Extract the [X, Y] coordinate from the center of the cell holding the provided text.  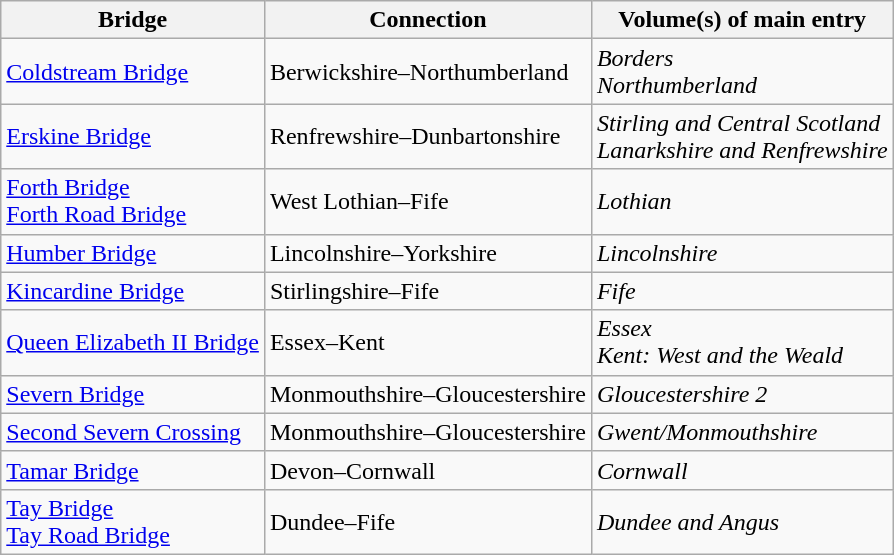
Essex–Kent [428, 342]
Connection [428, 20]
Severn Bridge [133, 394]
Humber Bridge [133, 253]
Renfrewshire–Dunbartonshire [428, 136]
Stirling and Central ScotlandLanarkshire and Renfrewshire [742, 136]
Tay BridgeTay Road Bridge [133, 522]
Forth BridgeForth Road Bridge [133, 202]
West Lothian–Fife [428, 202]
Berwickshire–Northumberland [428, 72]
Lincolnshire–Yorkshire [428, 253]
Gloucestershire 2 [742, 394]
Dundee and Angus [742, 522]
Queen Elizabeth II Bridge [133, 342]
Tamar Bridge [133, 470]
Kincardine Bridge [133, 291]
Bridge [133, 20]
BordersNorthumberland [742, 72]
Lothian [742, 202]
Devon–Cornwall [428, 470]
Lincolnshire [742, 253]
Fife [742, 291]
Coldstream Bridge [133, 72]
Cornwall [742, 470]
Volume(s) of main entry [742, 20]
Stirlingshire–Fife [428, 291]
Gwent/Monmouthshire [742, 432]
Dundee–Fife [428, 522]
Second Severn Crossing [133, 432]
EssexKent: West and the Weald [742, 342]
Erskine Bridge [133, 136]
